Provide the [x, y] coordinate of the cell's center where the given text is located.  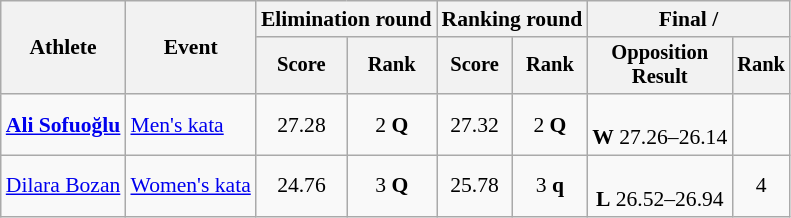
Women's kata [190, 186]
Men's kata [190, 124]
24.76 [302, 186]
25.78 [474, 186]
Event [190, 48]
Athlete [64, 48]
Ali Sofuoğlu [64, 124]
Final / [688, 19]
27.28 [302, 124]
Elimination round [346, 19]
Ranking round [512, 19]
L 26.52–26.94 [660, 186]
3 Q [392, 186]
4 [761, 186]
3 q [550, 186]
OppositionResult [660, 66]
Dilara Bozan [64, 186]
W 27.26–26.14 [660, 124]
27.32 [474, 124]
